Return the [x, y] coordinate for the center point of the cell that contains the specified text.  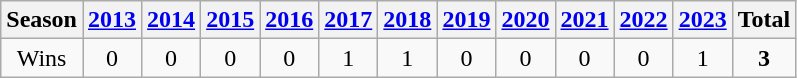
2020 [526, 20]
2021 [584, 20]
Total [764, 20]
2019 [466, 20]
2018 [408, 20]
2015 [230, 20]
2023 [702, 20]
3 [764, 58]
2022 [644, 20]
2013 [112, 20]
Season [42, 20]
2017 [348, 20]
2014 [172, 20]
2016 [290, 20]
Wins [42, 58]
